Identify which cell holds the provided text, then report its (X, Y) central coordinate. 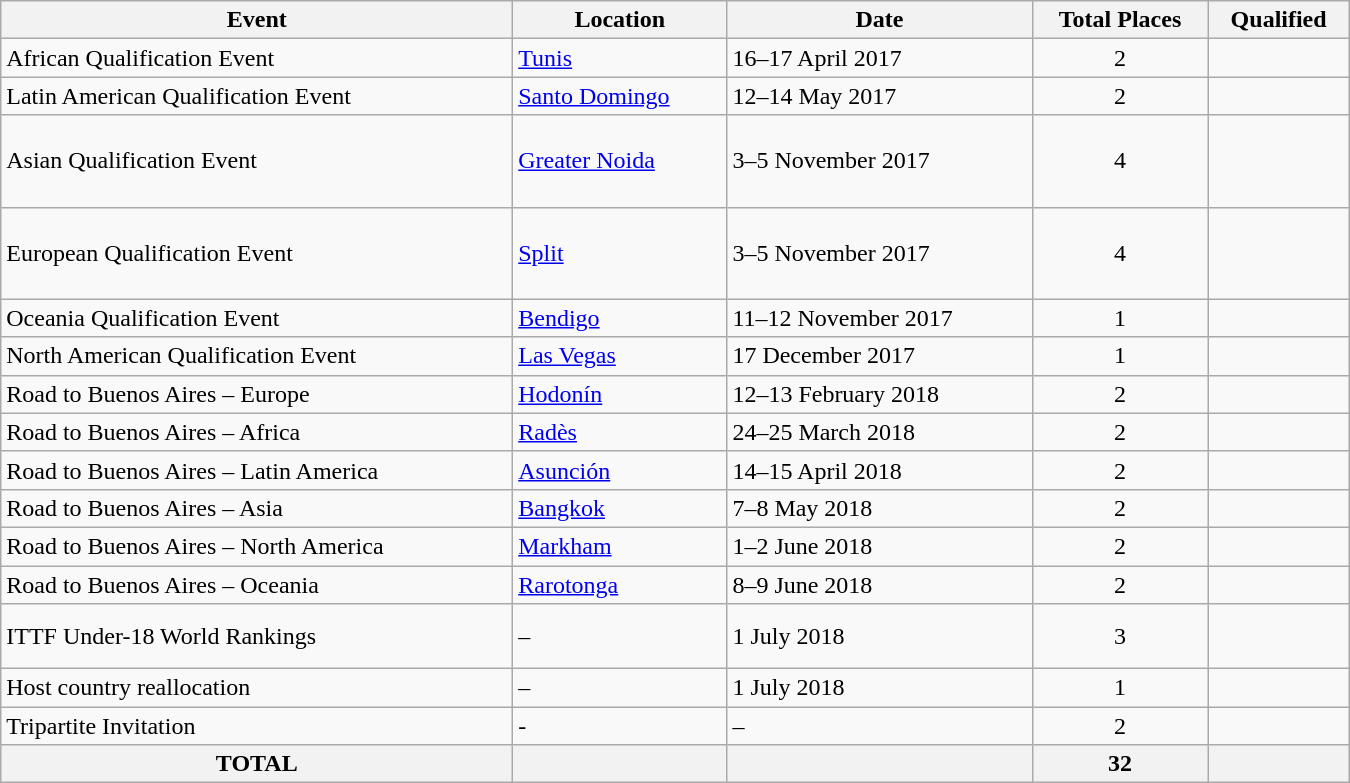
16–17 April 2017 (880, 58)
Split (620, 253)
Tunis (620, 58)
Las Vegas (620, 356)
Greater Noida (620, 161)
11–12 November 2017 (880, 318)
North American Qualification Event (257, 356)
14–15 April 2018 (880, 470)
Rarotonga (620, 585)
12–14 May 2017 (880, 96)
Total Places (1120, 20)
Bendigo (620, 318)
8–9 June 2018 (880, 585)
Hodonín (620, 394)
32 (1120, 764)
7–8 May 2018 (880, 508)
TOTAL (257, 764)
Road to Buenos Aires – North America (257, 546)
Oceania Qualification Event (257, 318)
Radès (620, 432)
Road to Buenos Aires – Latin America (257, 470)
Asian Qualification Event (257, 161)
- (620, 726)
Date (880, 20)
Bangkok (620, 508)
Qualified (1278, 20)
Host country reallocation (257, 688)
African Qualification Event (257, 58)
24–25 March 2018 (880, 432)
Markham (620, 546)
Event (257, 20)
Location (620, 20)
17 December 2017 (880, 356)
Road to Buenos Aires – Africa (257, 432)
European Qualification Event (257, 253)
Road to Buenos Aires – Asia (257, 508)
1–2 June 2018 (880, 546)
Latin American Qualification Event (257, 96)
Road to Buenos Aires – Europe (257, 394)
Asunción (620, 470)
12–13 February 2018 (880, 394)
Santo Domingo (620, 96)
Road to Buenos Aires – Oceania (257, 585)
ITTF Under-18 World Rankings (257, 636)
3 (1120, 636)
Tripartite Invitation (257, 726)
